Find where the given text appears and provide that cell's center as (x, y) coordinate. 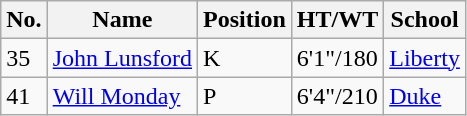
No. (24, 20)
35 (24, 58)
Liberty (425, 58)
Position (245, 20)
John Lunsford (122, 58)
HT/WT (337, 20)
6'4"/210 (337, 96)
Duke (425, 96)
School (425, 20)
41 (24, 96)
6'1"/180 (337, 58)
K (245, 58)
P (245, 96)
Name (122, 20)
Will Monday (122, 96)
